Find where the given text appears and provide that cell's center as (x, y) coordinate. 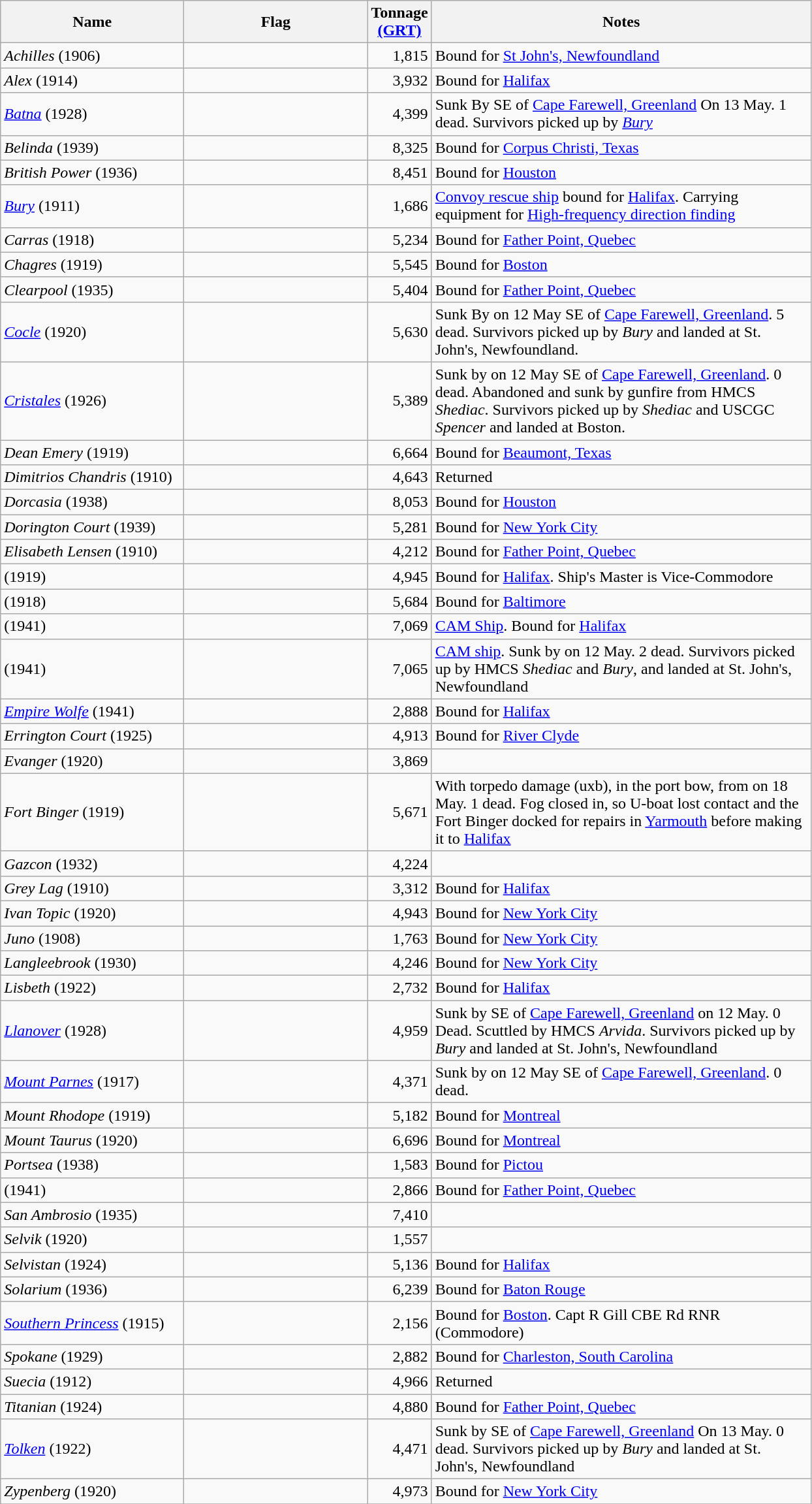
1,686 (399, 206)
Bound for St John's, Newfoundland (621, 56)
3,932 (399, 80)
Flag (275, 22)
Tolken (1922) (93, 1449)
4,966 (399, 1381)
Carras (1918) (93, 240)
Mount Parnes (1917) (93, 1081)
5,389 (399, 401)
Grey Lag (1910) (93, 888)
(1918) (93, 601)
6,664 (399, 453)
5,234 (399, 240)
5,630 (399, 332)
Langleebrook (1930) (93, 963)
Mount Taurus (1920) (93, 1140)
4,880 (399, 1406)
Dorcasia (1938) (93, 502)
1,815 (399, 56)
4,224 (399, 863)
4,945 (399, 577)
5,671 (399, 812)
Alex (1914) (93, 80)
Bury (1911) (93, 206)
4,643 (399, 477)
5,136 (399, 1264)
Belinda (1939) (93, 148)
CAM Ship. Bound for Halifax (621, 626)
British Power (1936) (93, 172)
Sunk by SE of Cape Farewell, Greenland on 12 May. 0 Dead. Scuttled by HMCS Arvida. Survivors picked up by Bury and landed at St. John's, Newfoundland (621, 1031)
Bound for Charleston, South Carolina (621, 1356)
7,410 (399, 1215)
Mount Rhodope (1919) (93, 1115)
2,866 (399, 1190)
Selvik (1920) (93, 1240)
4,913 (399, 736)
Llanover (1928) (93, 1031)
8,053 (399, 502)
Empire Wolfe (1941) (93, 711)
7,069 (399, 626)
6,696 (399, 1140)
Evanger (1920) (93, 761)
Suecia (1912) (93, 1381)
Gazcon (1932) (93, 863)
Bound for River Clyde (621, 736)
Notes (621, 22)
Cocle (1920) (93, 332)
Bound for Halifax. Ship's Master is Vice-Commodore (621, 577)
5,182 (399, 1115)
Fort Binger (1919) (93, 812)
Sunk By on 12 May SE of Cape Farewell, Greenland. 5 dead. Survivors picked up by Bury and landed at St. John's, Newfoundland. (621, 332)
Solarium (1936) (93, 1289)
Elisabeth Lensen (1910) (93, 552)
8,451 (399, 172)
4,471 (399, 1449)
Bound for Baton Rouge (621, 1289)
Zypenberg (1920) (93, 1492)
Bound for Baltimore (621, 601)
4,212 (399, 552)
4,246 (399, 963)
Selvistan (1924) (93, 1264)
Sunk by on 12 May SE of Cape Farewell, Greenland. 0 dead. (621, 1081)
2,156 (399, 1323)
Errington Court (1925) (93, 736)
Bound for Boston (621, 264)
Bound for Corpus Christi, Texas (621, 148)
San Ambrosio (1935) (93, 1215)
Achilles (1906) (93, 56)
2,882 (399, 1356)
Dorington Court (1939) (93, 527)
1,557 (399, 1240)
Titanian (1924) (93, 1406)
Sunk by SE of Cape Farewell, Greenland On 13 May. 0 dead. Survivors picked up by Bury and landed at St. John's, Newfoundland (621, 1449)
Juno (1908) (93, 938)
6,239 (399, 1289)
3,869 (399, 761)
Convoy rescue ship bound for Halifax. Carrying equipment for High-frequency direction finding (621, 206)
Portsea (1938) (93, 1165)
4,399 (399, 114)
Tonnage (GRT) (399, 22)
(1919) (93, 577)
2,732 (399, 988)
Southern Princess (1915) (93, 1323)
Lisbeth (1922) (93, 988)
4,371 (399, 1081)
Sunk By SE of Cape Farewell, Greenland On 13 May. 1 dead. Survivors picked up by Bury (621, 114)
CAM ship. Sunk by on 12 May. 2 dead. Survivors picked up by HMCS Shediac and Bury, and landed at St. John's, Newfoundland (621, 669)
3,312 (399, 888)
Dean Emery (1919) (93, 453)
Batna (1928) (93, 114)
5,545 (399, 264)
1,763 (399, 938)
Clearpool (1935) (93, 289)
Chagres (1919) (93, 264)
4,943 (399, 913)
Bound for Beaumont, Texas (621, 453)
Dimitrios Chandris (1910) (93, 477)
5,404 (399, 289)
5,281 (399, 527)
1,583 (399, 1165)
4,959 (399, 1031)
2,888 (399, 711)
Ivan Topic (1920) (93, 913)
Spokane (1929) (93, 1356)
Name (93, 22)
Bound for Pictou (621, 1165)
7,065 (399, 669)
5,684 (399, 601)
8,325 (399, 148)
Cristales (1926) (93, 401)
Bound for Boston. Capt R Gill CBE Rd RNR (Commodore) (621, 1323)
4,973 (399, 1492)
